Provide the [x, y] coordinate of the cell's center where the given text is located.  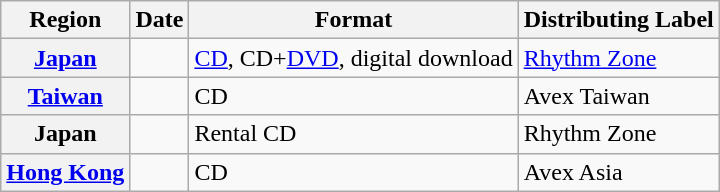
Avex Asia [618, 172]
Format [354, 20]
CD, CD+DVD, digital download [354, 58]
Hong Kong [66, 172]
Taiwan [66, 96]
Date [160, 20]
Avex Taiwan [618, 96]
Rental CD [354, 134]
Distributing Label [618, 20]
Region [66, 20]
